Scan for the cell matching the given text and deliver its (X, Y) coordinate at center. 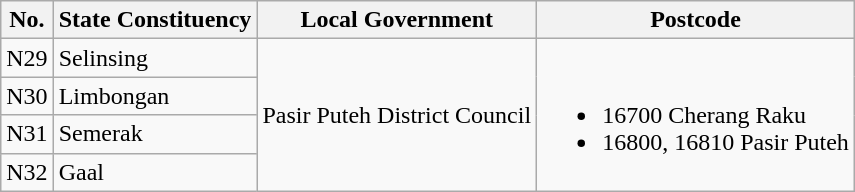
Semerak (155, 134)
16700 Cherang Raku16800, 16810 Pasir Puteh (696, 115)
State Constituency (155, 20)
Gaal (155, 172)
N32 (27, 172)
Selinsing (155, 58)
N29 (27, 58)
N30 (27, 96)
No. (27, 20)
Postcode (696, 20)
Limbongan (155, 96)
Pasir Puteh District Council (397, 115)
N31 (27, 134)
Local Government (397, 20)
